Output the (X, Y) coordinate of the center of the cell containing the given text.  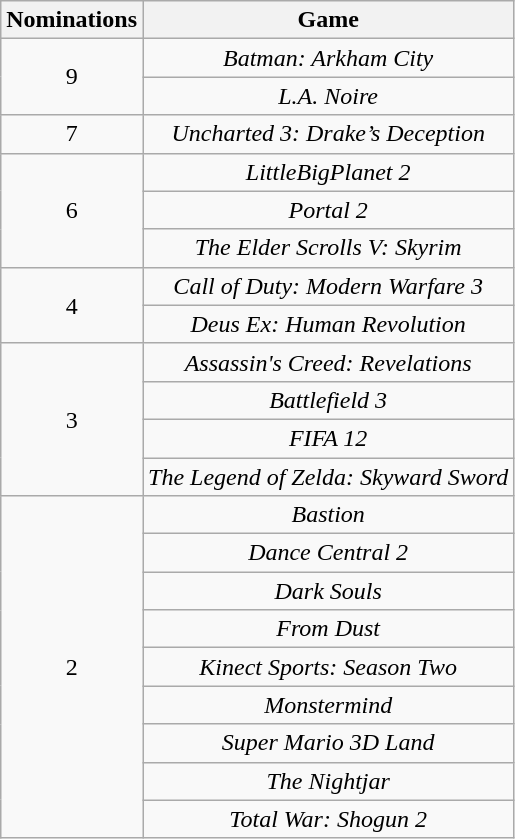
The Nightjar (328, 781)
Nominations (72, 20)
Dance Central 2 (328, 553)
Assassin's Creed: Revelations (328, 362)
The Legend of Zelda: Skyward Sword (328, 477)
Bastion (328, 515)
Batman: Arkham City (328, 58)
Kinect Sports: Season Two (328, 667)
Game (328, 20)
Dark Souls (328, 591)
Super Mario 3D Land (328, 743)
4 (72, 305)
L.A. Noire (328, 96)
The Elder Scrolls V: Skyrim (328, 248)
Portal 2 (328, 210)
Call of Duty: Modern Warfare 3 (328, 286)
Total War: Shogun 2 (328, 819)
3 (72, 419)
Battlefield 3 (328, 400)
LittleBigPlanet 2 (328, 172)
Monstermind (328, 705)
9 (72, 77)
FIFA 12 (328, 438)
7 (72, 134)
From Dust (328, 629)
2 (72, 668)
Deus Ex: Human Revolution (328, 324)
6 (72, 210)
Uncharted 3: Drake’s Deception (328, 134)
